From the cell containing the given text, extract its center point as (x, y) coordinate. 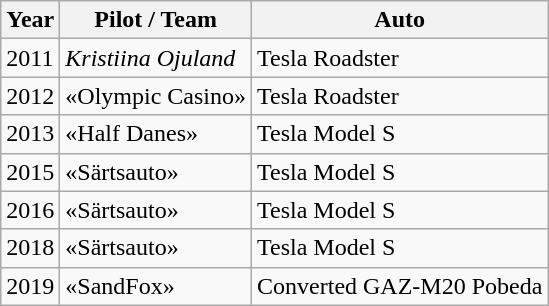
Converted GAZ-M20 Pobeda (400, 286)
2016 (30, 210)
2011 (30, 58)
Auto (400, 20)
«Half Danes» (156, 134)
«Olympic Casino» (156, 96)
2015 (30, 172)
«SandFox» (156, 286)
Kristiina Ojuland (156, 58)
2018 (30, 248)
Pilot / Team (156, 20)
2019 (30, 286)
2013 (30, 134)
2012 (30, 96)
Year (30, 20)
